Find where the given text appears and provide that cell's center as (x, y) coordinate. 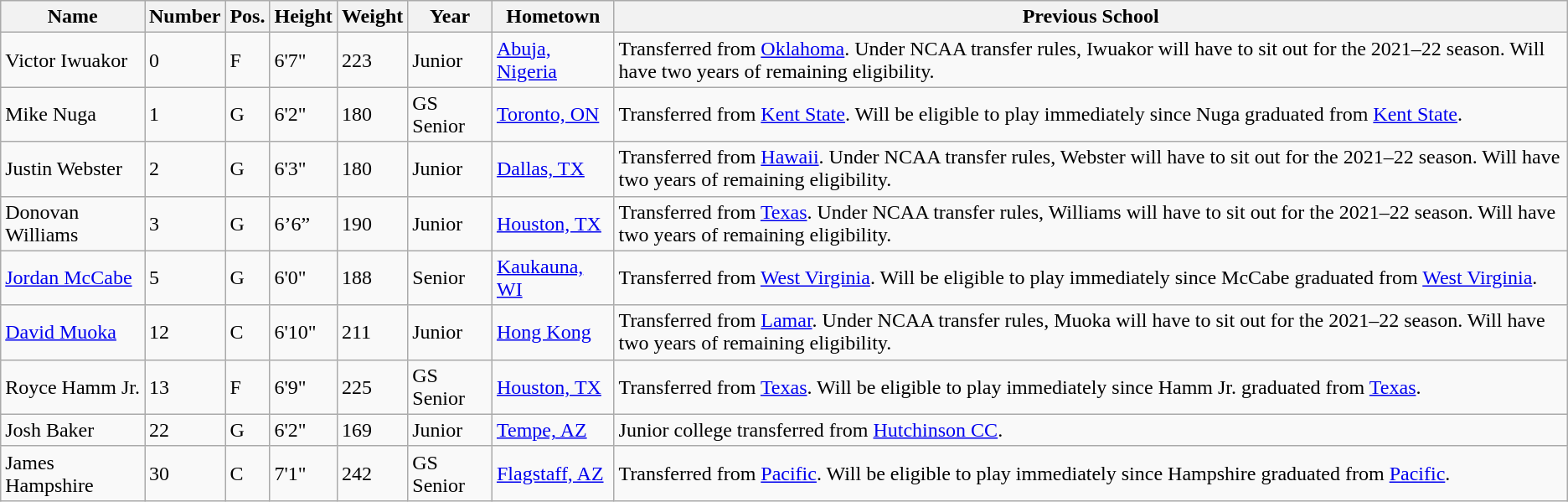
Dallas, TX (553, 169)
Donovan Williams (73, 223)
6'10" (303, 332)
Kaukauna, WI (553, 278)
Hometown (553, 17)
6’6” (303, 223)
0 (184, 60)
1 (184, 114)
242 (372, 473)
Junior college transferred from Hutchinson CC. (1091, 430)
211 (372, 332)
Pos. (248, 17)
Royce Hamm Jr. (73, 387)
Flagstaff, AZ (553, 473)
30 (184, 473)
David Muoka (73, 332)
Josh Baker (73, 430)
Name (73, 17)
Victor Iwuakor (73, 60)
Senior (451, 278)
Year (451, 17)
Hong Kong (553, 332)
12 (184, 332)
Height (303, 17)
Justin Webster (73, 169)
2 (184, 169)
225 (372, 387)
6'7" (303, 60)
James Hampshire (73, 473)
Transferred from West Virginia. Will be eligible to play immediately since McCabe graduated from West Virginia. (1091, 278)
Number (184, 17)
Transferred from Texas. Will be eligible to play immediately since Hamm Jr. graduated from Texas. (1091, 387)
Transferred from Lamar. Under NCAA transfer rules, Muoka will have to sit out for the 2021–22 season. Will have two years of remaining eligibility. (1091, 332)
Mike Nuga (73, 114)
3 (184, 223)
190 (372, 223)
Transferred from Pacific. Will be eligible to play immediately since Hampshire graduated from Pacific. (1091, 473)
Transferred from Kent State. Will be eligible to play immediately since Nuga graduated from Kent State. (1091, 114)
169 (372, 430)
6'9" (303, 387)
223 (372, 60)
Toronto, ON (553, 114)
22 (184, 430)
Jordan McCabe (73, 278)
13 (184, 387)
188 (372, 278)
Weight (372, 17)
Tempe, AZ (553, 430)
Previous School (1091, 17)
Abuja, Nigeria (553, 60)
6'0" (303, 278)
7'1" (303, 473)
6'3" (303, 169)
5 (184, 278)
